Identify which cell holds the provided text, then report its (X, Y) central coordinate. 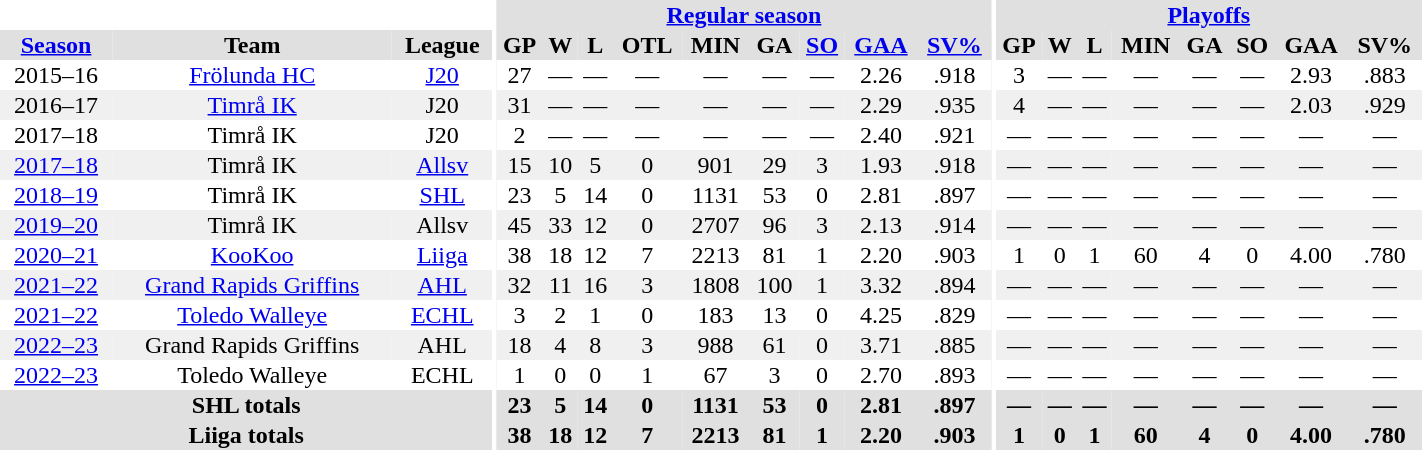
2015–16 (56, 75)
League (442, 45)
13 (774, 315)
Frölunda HC (252, 75)
45 (520, 225)
4.25 (882, 315)
33 (560, 225)
2.13 (882, 225)
67 (716, 375)
27 (520, 75)
1.93 (882, 165)
.883 (1384, 75)
2.93 (1312, 75)
96 (774, 225)
3.32 (882, 285)
2.26 (882, 75)
.935 (954, 105)
16 (596, 285)
.914 (954, 225)
2020–21 (56, 255)
Liiga (442, 255)
Playoffs (1209, 15)
2016–17 (56, 105)
Regular season (744, 15)
901 (716, 165)
2019–20 (56, 225)
29 (774, 165)
.893 (954, 375)
KooKoo (252, 255)
61 (774, 345)
.894 (954, 285)
2707 (716, 225)
10 (560, 165)
3.71 (882, 345)
Liiga totals (246, 435)
8 (596, 345)
OTL (648, 45)
100 (774, 285)
.885 (954, 345)
Team (252, 45)
31 (520, 105)
11 (560, 285)
.829 (954, 315)
32 (520, 285)
988 (716, 345)
2018–19 (56, 195)
Season (56, 45)
15 (520, 165)
183 (716, 315)
2.03 (1312, 105)
1808 (716, 285)
2.40 (882, 135)
2.29 (882, 105)
SHL totals (246, 405)
.929 (1384, 105)
.921 (954, 135)
2.70 (882, 375)
SHL (442, 195)
